Detect which cell encompasses the target text, then output its (X, Y) center coordinate. 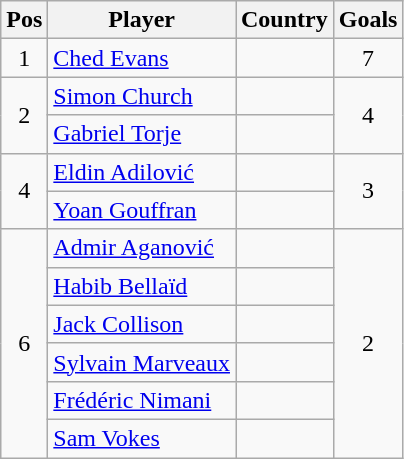
7 (368, 58)
Goals (368, 20)
Admir Aganović (142, 248)
Sam Vokes (142, 438)
Pos (24, 20)
Eldin Adilović (142, 172)
Gabriel Torje (142, 134)
6 (24, 343)
Habib Bellaïd (142, 286)
Jack Collison (142, 324)
Simon Church (142, 96)
1 (24, 58)
3 (368, 191)
Yoan Gouffran (142, 210)
Player (142, 20)
Sylvain Marveaux (142, 362)
Ched Evans (142, 58)
Frédéric Nimani (142, 400)
Country (285, 20)
